Extract the (X, Y) coordinate from the center of the cell holding the provided text.  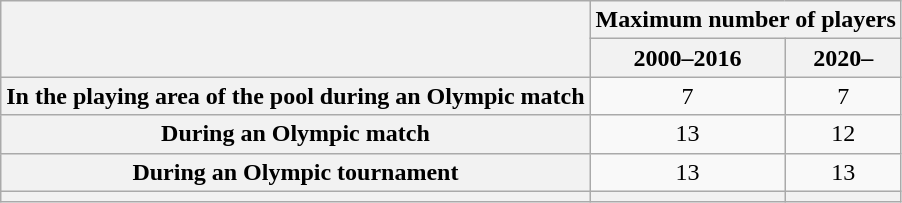
During an Olympic tournament (296, 172)
Maximum number of players (746, 20)
In the playing area of the pool during an Olympic match (296, 96)
12 (843, 134)
2020– (843, 58)
During an Olympic match (296, 134)
2000–2016 (688, 58)
